Search for the cell housing the specified text and yield its [x, y] center coordinate. 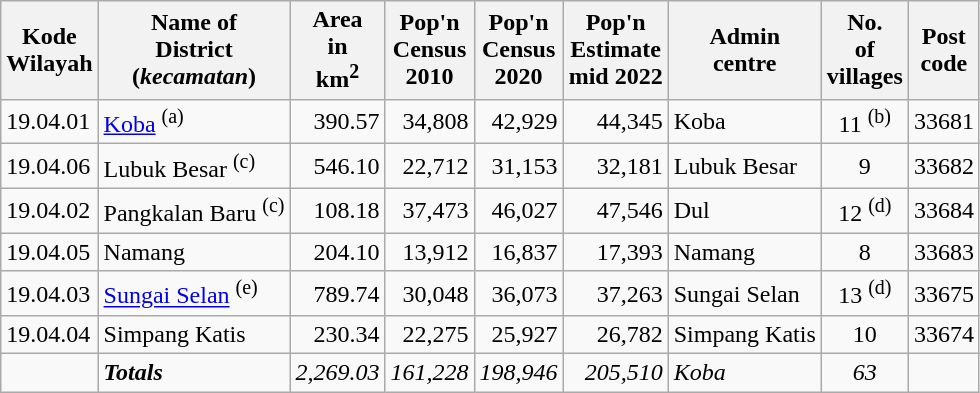
30,048 [430, 294]
13 (d) [864, 294]
44,345 [616, 122]
546.10 [338, 166]
Dul [744, 210]
13,912 [430, 252]
Sungai Selan [744, 294]
11 (b) [864, 122]
10 [864, 335]
Pop'nCensus2020 [518, 50]
19.04.01 [50, 122]
Kode Wilayah [50, 50]
Totals [194, 373]
Pangkalan Baru (c) [194, 210]
2,269.03 [338, 373]
33682 [944, 166]
25,927 [518, 335]
19.04.05 [50, 252]
Pop'nEstimatemid 2022 [616, 50]
Postcode [944, 50]
37,473 [430, 210]
Name ofDistrict(kecamatan) [194, 50]
No.ofvillages [864, 50]
108.18 [338, 210]
390.57 [338, 122]
205,510 [616, 373]
19.04.06 [50, 166]
Sungai Selan (e) [194, 294]
Areainkm2 [338, 50]
198,946 [518, 373]
36,073 [518, 294]
33675 [944, 294]
16,837 [518, 252]
46,027 [518, 210]
Lubuk Besar [744, 166]
Koba (a) [194, 122]
Pop'nCensus2010 [430, 50]
31,153 [518, 166]
204.10 [338, 252]
Lubuk Besar (c) [194, 166]
32,181 [616, 166]
33684 [944, 210]
33681 [944, 122]
789.74 [338, 294]
161,228 [430, 373]
19.04.04 [50, 335]
37,263 [616, 294]
63 [864, 373]
9 [864, 166]
47,546 [616, 210]
34,808 [430, 122]
17,393 [616, 252]
33674 [944, 335]
19.04.03 [50, 294]
12 (d) [864, 210]
22,712 [430, 166]
8 [864, 252]
33683 [944, 252]
19.04.02 [50, 210]
22,275 [430, 335]
42,929 [518, 122]
Admincentre [744, 50]
230.34 [338, 335]
26,782 [616, 335]
